Output the [x, y] coordinate of the center of the cell containing the given text.  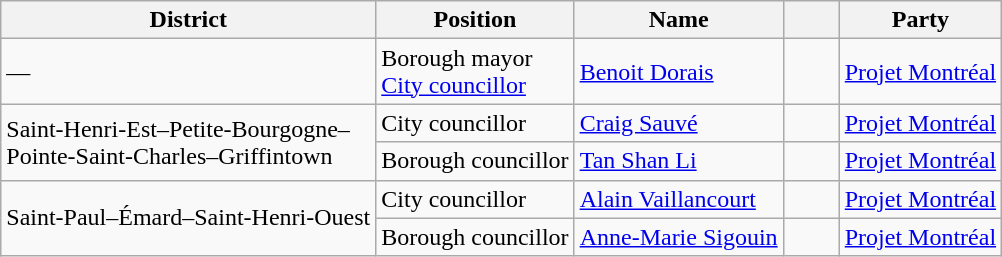
Party [920, 20]
Tan Shan Li [678, 161]
— [188, 72]
Position [475, 20]
District [188, 20]
Craig Sauvé [678, 123]
Saint-Henri-Est–Petite-Bourgogne–Pointe-Saint-Charles–Griffintown [188, 142]
Benoit Dorais [678, 72]
Anne-Marie Sigouin [678, 237]
Alain Vaillancourt [678, 199]
Name [678, 20]
Saint-Paul–Émard–Saint-Henri-Ouest [188, 218]
Borough mayorCity councillor [475, 72]
